Return the [x, y] coordinate for the center point of the cell that contains the specified text.  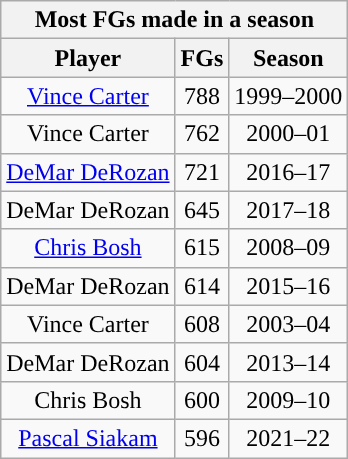
2000–01 [288, 134]
Pascal Siakam [88, 438]
615 [202, 248]
1999–2000 [288, 96]
2003–04 [288, 324]
608 [202, 324]
645 [202, 210]
614 [202, 286]
2016–17 [288, 172]
FGs [202, 58]
Season [288, 58]
762 [202, 134]
600 [202, 400]
2017–18 [288, 210]
721 [202, 172]
Player [88, 58]
596 [202, 438]
2013–14 [288, 362]
2008–09 [288, 248]
788 [202, 96]
2009–10 [288, 400]
604 [202, 362]
2021–22 [288, 438]
Most FGs made in a season [174, 20]
2015–16 [288, 286]
